Return [x, y] of the center of cell containing provided text 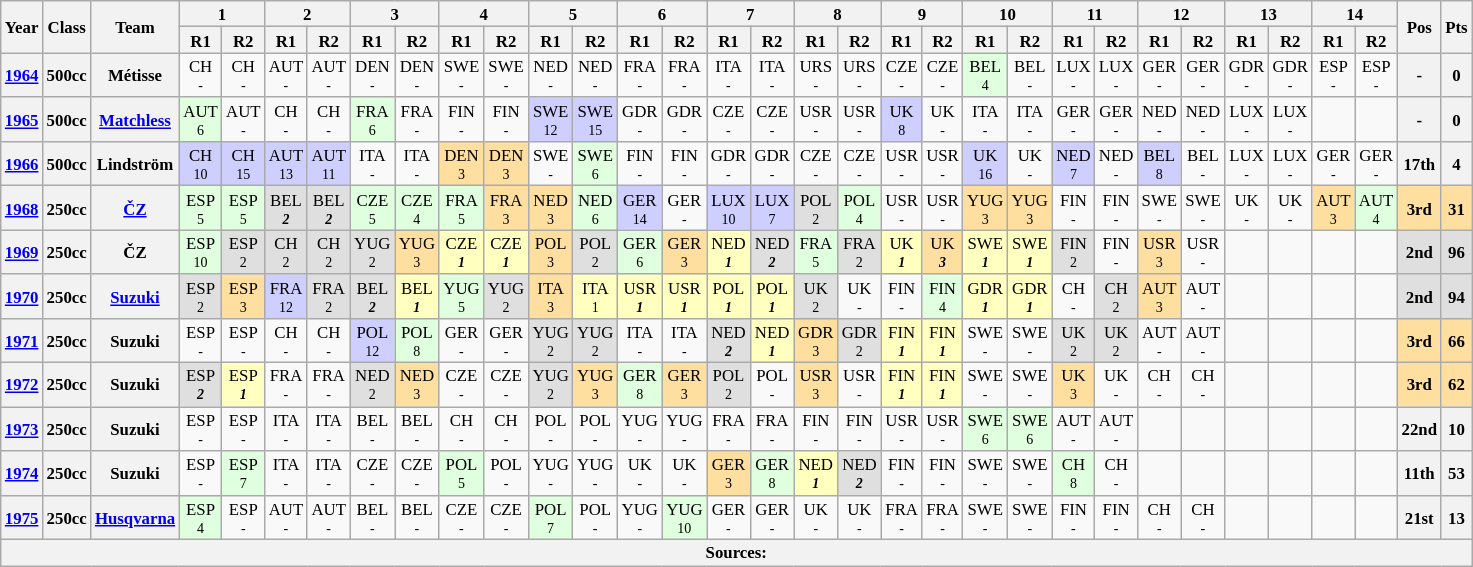
GDR2 [860, 341]
Sources: [736, 553]
21st [1419, 517]
Lindström [135, 164]
Matchless [135, 120]
AUT6 [200, 120]
NED7 [1074, 164]
FRA6 [372, 120]
1971 [22, 341]
ESP1 [244, 385]
1973 [22, 429]
GER6 [640, 252]
FRA12 [286, 296]
94 [1456, 296]
LUX7 [772, 208]
POL8 [418, 341]
SWE15 [596, 120]
FIN4 [942, 296]
31 [1456, 208]
POL5 [462, 473]
POL4 [860, 208]
1969 [22, 252]
FIN2 [1074, 252]
ITA1 [596, 296]
14 [1354, 14]
UK16 [986, 164]
ITA3 [550, 296]
Husqvarna [135, 517]
Class [67, 27]
POL12 [372, 341]
6 [662, 14]
96 [1456, 252]
5 [572, 14]
7 [750, 14]
ESP7 [244, 473]
9 [922, 14]
1975 [22, 517]
FRA3 [506, 208]
1 [222, 14]
UK8 [902, 120]
22nd [1419, 429]
8 [838, 14]
1970 [22, 296]
1968 [22, 208]
ESP4 [200, 517]
62 [1456, 385]
1972 [22, 385]
Pos [1419, 27]
1964 [22, 75]
CH10 [200, 164]
1965 [22, 120]
AUT13 [286, 164]
66 [1456, 341]
POL3 [550, 252]
Métisse [135, 75]
POL7 [550, 517]
Year [22, 27]
CH15 [244, 164]
SWE12 [550, 120]
AUT11 [328, 164]
11 [1094, 14]
BEL8 [1159, 164]
11th [1419, 473]
NED6 [596, 208]
GDR3 [816, 341]
CZE5 [372, 208]
GER14 [640, 208]
LUX10 [729, 208]
Pts [1456, 27]
AUT4 [1376, 208]
UK1 [902, 252]
17th [1419, 164]
CZE4 [418, 208]
ESP10 [200, 252]
2 [308, 14]
1966 [22, 164]
1974 [22, 473]
12 [1180, 14]
53 [1456, 473]
BEL1 [418, 296]
CH8 [1074, 473]
ESP3 [244, 296]
BEL4 [986, 75]
YUG10 [684, 517]
3 [394, 14]
Team [135, 27]
YUG5 [462, 296]
